Extract the (x, y) coordinate from the center of the cell holding the provided text.  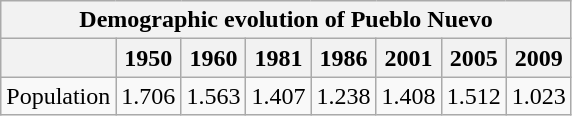
1.512 (474, 96)
2005 (474, 58)
2001 (408, 58)
Demographic evolution of Pueblo Nuevo (286, 20)
1986 (344, 58)
1950 (148, 58)
1.408 (408, 96)
1.238 (344, 96)
Population (58, 96)
1960 (214, 58)
1981 (278, 58)
1.706 (148, 96)
1.023 (538, 96)
1.407 (278, 96)
2009 (538, 58)
1.563 (214, 96)
